Capture the cell that displays the provided text and extract its (X, Y) central coordinate. 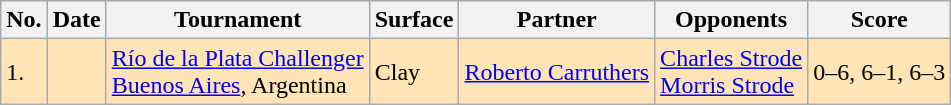
Roberto Carruthers (557, 72)
Opponents (732, 20)
Tournament (238, 20)
Date (76, 20)
1. (24, 72)
Río de la Plata ChallengerBuenos Aires, Argentina (238, 72)
No. (24, 20)
Surface (414, 20)
Clay (414, 72)
Partner (557, 20)
0–6, 6–1, 6–3 (880, 72)
Charles Strode Morris Strode (732, 72)
Score (880, 20)
